Output the (x, y) coordinate of the center of the cell containing the given text.  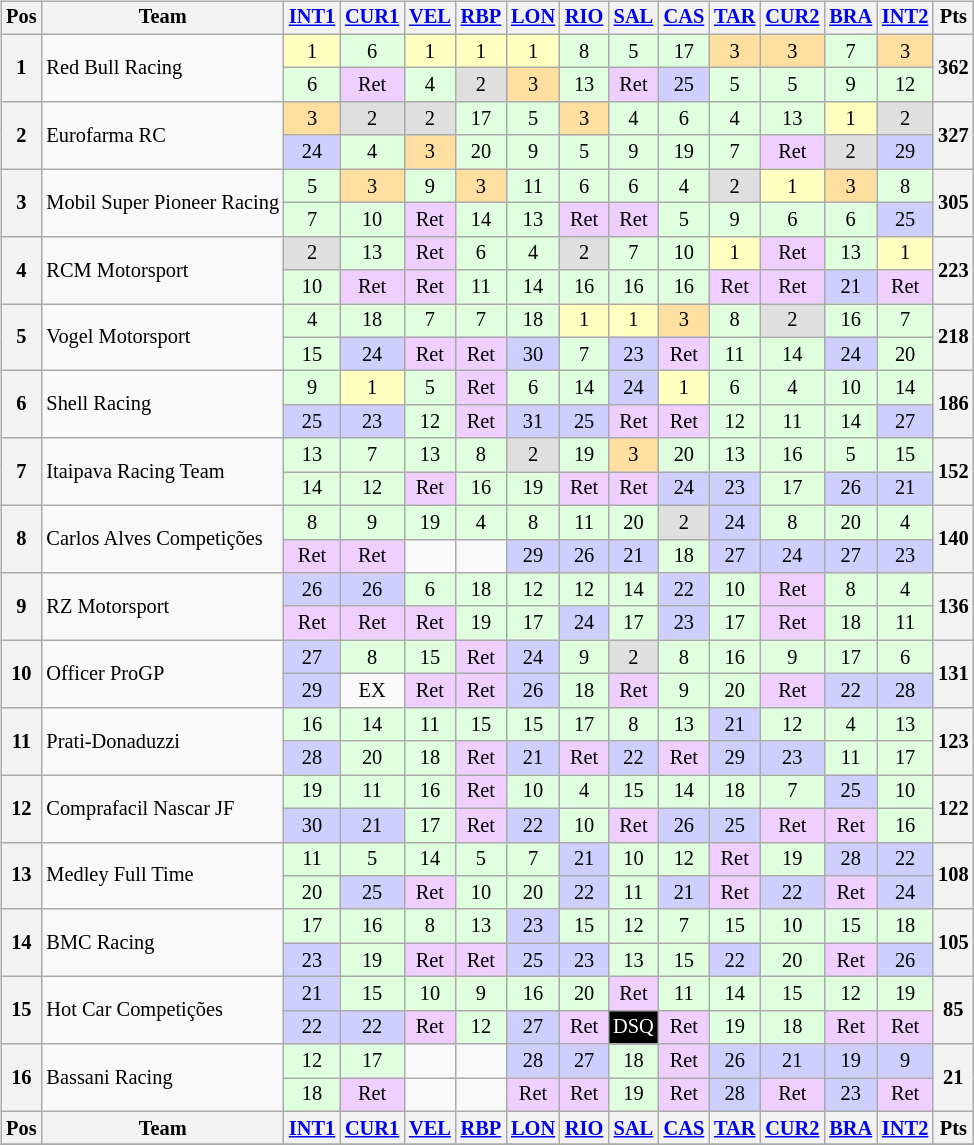
305 (953, 202)
223 (953, 270)
186 (953, 404)
Prati-Donaduzzi (162, 740)
122 (953, 808)
Vogel Motorsport (162, 338)
Itaipava Racing Team (162, 472)
218 (953, 338)
DSQ (633, 1027)
RZ Motorsport (162, 606)
Comprafacil Nascar JF (162, 808)
108 (953, 876)
Hot Car Competições (162, 1010)
Officer ProGP (162, 674)
Red Bull Racing (162, 68)
Eurofarma RC (162, 136)
Carlos Alves Competições (162, 538)
105 (953, 942)
Mobil Super Pioneer Racing (162, 202)
152 (953, 472)
RCM Motorsport (162, 270)
Shell Racing (162, 404)
140 (953, 538)
Bassani Racing (162, 1078)
123 (953, 740)
85 (953, 1010)
31 (533, 422)
136 (953, 606)
Medley Full Time (162, 876)
BMC Racing (162, 942)
EX (372, 691)
327 (953, 136)
362 (953, 68)
131 (953, 674)
